Search for the cell housing the specified text and yield its [x, y] center coordinate. 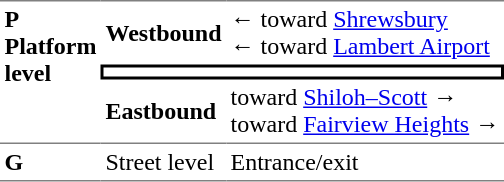
Street level [164, 163]
Eastbound [164, 112]
toward Shiloh–Scott → toward Fairview Heights → [365, 112]
← toward Shrewsbury ← toward Lambert Airport [365, 32]
Entrance/exit [365, 163]
Westbound [164, 32]
G [50, 163]
P Platform level [50, 72]
